Provide the (x, y) coordinate of the cell's center where the given text is located.  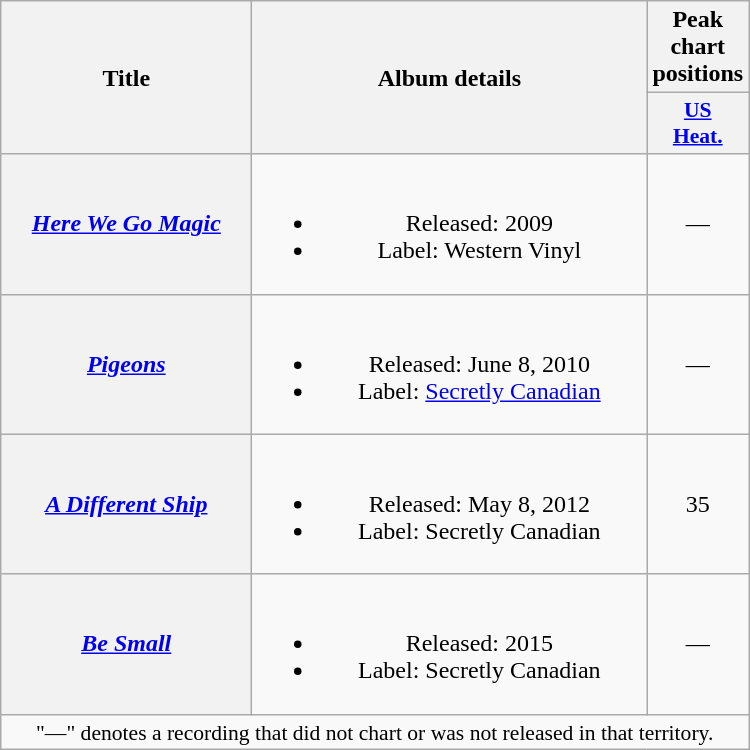
Be Small (126, 644)
Here We Go Magic (126, 224)
USHeat. (698, 124)
Pigeons (126, 364)
Peak chart positions (698, 47)
Released: May 8, 2012Label: Secretly Canadian (450, 504)
Released: 2015Label: Secretly Canadian (450, 644)
35 (698, 504)
Released: 2009Label: Western Vinyl (450, 224)
Album details (450, 78)
Title (126, 78)
A Different Ship (126, 504)
"—" denotes a recording that did not chart or was not released in that territory. (375, 732)
Released: June 8, 2010Label: Secretly Canadian (450, 364)
